Detect which cell encompasses the target text, then output its [x, y] center coordinate. 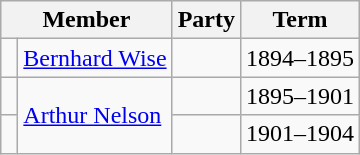
Party [206, 20]
1895–1901 [300, 96]
1894–1895 [300, 58]
Arthur Nelson [95, 115]
1901–1904 [300, 134]
Member [86, 20]
Bernhard Wise [95, 58]
Term [300, 20]
